Detect which cell encompasses the target text, then output its (x, y) center coordinate. 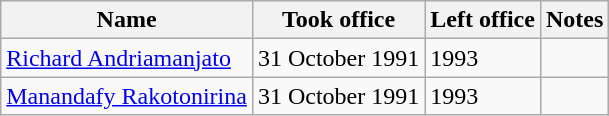
Took office (338, 20)
Left office (483, 20)
Richard Andriamanjato (127, 58)
Notes (574, 20)
Name (127, 20)
Manandafy Rakotonirina (127, 96)
